For the text-containing cell, return its midpoint in (x, y) coordinate format. 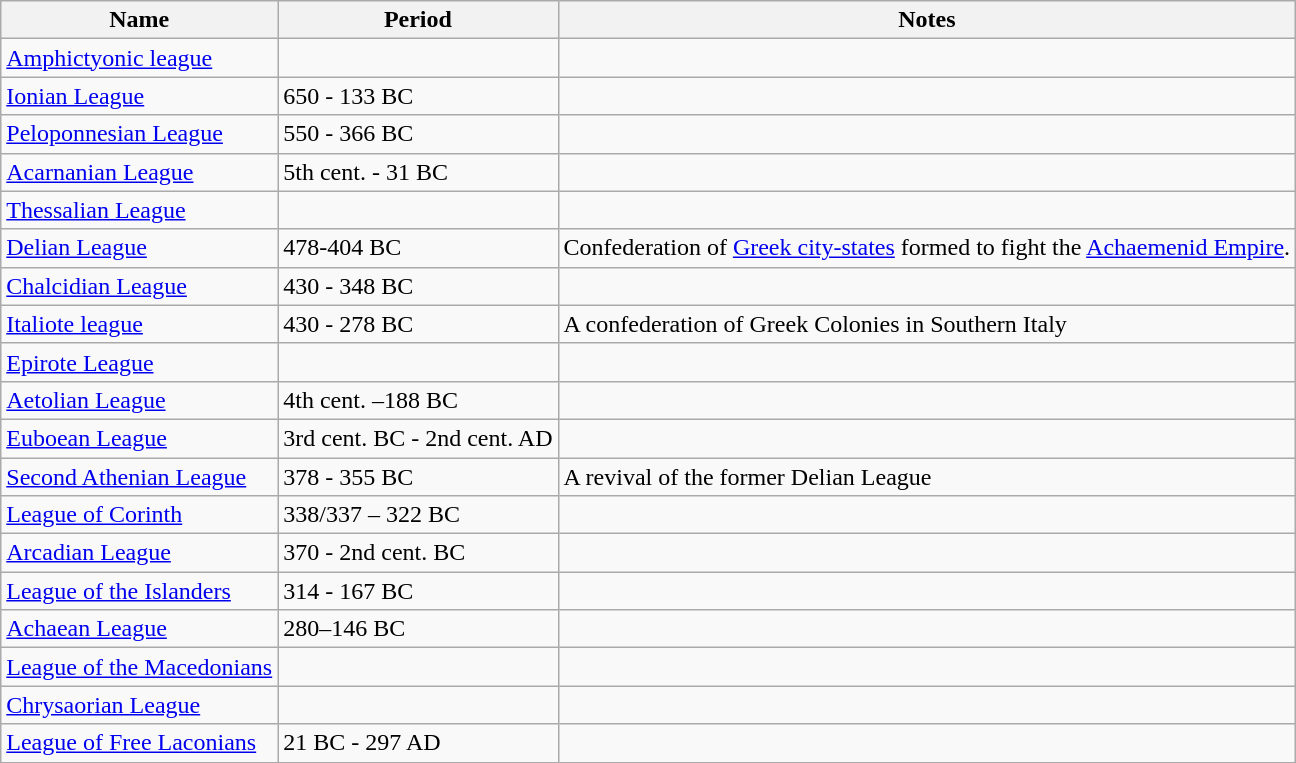
430 - 348 BC (418, 286)
League of the Macedonians (140, 667)
Delian League (140, 248)
League of the Islanders (140, 591)
A revival of the former Delian League (927, 477)
Confederation of Greek city-states formed to fight the Achaemenid Empire. (927, 248)
League of Free Laconians (140, 743)
Euboean League (140, 438)
314 - 167 BC (418, 591)
A confederation of Greek Colonies in Southern Italy (927, 324)
478-404 BC (418, 248)
Ionian League (140, 96)
Peloponnesian League (140, 134)
Italiote league (140, 324)
280–146 BC (418, 629)
5th cent. - 31 BC (418, 172)
League of Corinth (140, 515)
338/337 – 322 BC (418, 515)
3rd cent. BC - 2nd cent. AD (418, 438)
Period (418, 20)
Acarnanian League (140, 172)
Notes (927, 20)
Achaean League (140, 629)
Amphictyonic league (140, 58)
Aetolian League (140, 400)
430 - 278 BC (418, 324)
370 - 2nd cent. BC (418, 553)
Chrysaorian League (140, 705)
4th cent. –188 BC (418, 400)
378 - 355 BC (418, 477)
21 BC - 297 AD (418, 743)
550 - 366 BC (418, 134)
Thessalian League (140, 210)
Chalcidian League (140, 286)
Arcadian League (140, 553)
Second Athenian League (140, 477)
Name (140, 20)
650 - 133 BC (418, 96)
Epirote League (140, 362)
